Return (X, Y) of the center of cell containing provided text 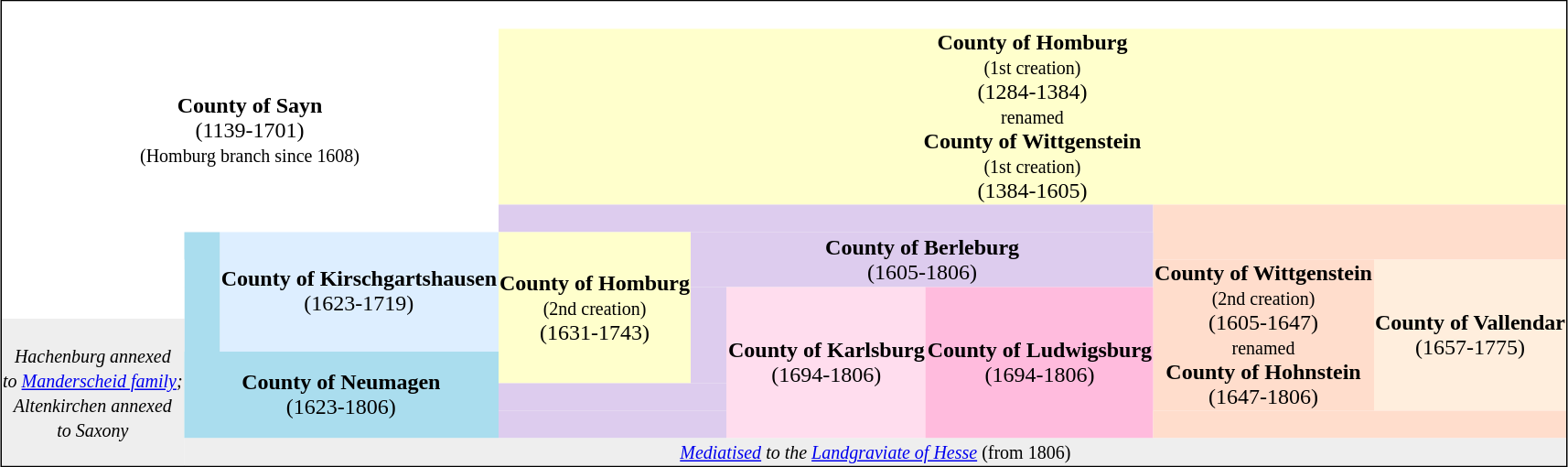
Hachenburg annexedto Manderscheid family;Altenkirchen annexedto Saxony (93, 392)
County of Wittgenstein(2nd creation)(1605-1647)renamedCounty of Hohnstein(1647-1806) (1264, 335)
County of Homburg(2nd creation)(1631-1743) (595, 308)
County of Sayn(1139-1701)(Homburg branch since 1608) (251, 131)
County of Karlsburg(1694-1806) (827, 363)
County of Ludwigsburg(1694-1806) (1039, 363)
County of Neumagen(1623-1806) (340, 394)
County of Vallendar(1657-1775) (1469, 335)
County of Kirschgartshausen(1623-1719) (359, 292)
Mediatised to the Landgraviate of Hesse (from 1806) (875, 451)
County of Berleburg(1605-1806) (922, 260)
County of Homburg(1st creation)(1284-1384)renamedCounty of Wittgenstein(1st creation)(1384-1605) (1032, 117)
